Find where the given text appears and provide that cell's center as (x, y) coordinate. 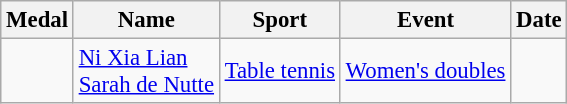
Medal (38, 20)
Name (146, 20)
Event (425, 20)
Table tennis (280, 72)
Women's doubles (425, 72)
Date (539, 20)
Ni Xia LianSarah de Nutte (146, 72)
Sport (280, 20)
